Capture the cell that displays the provided text and extract its [X, Y] central coordinate. 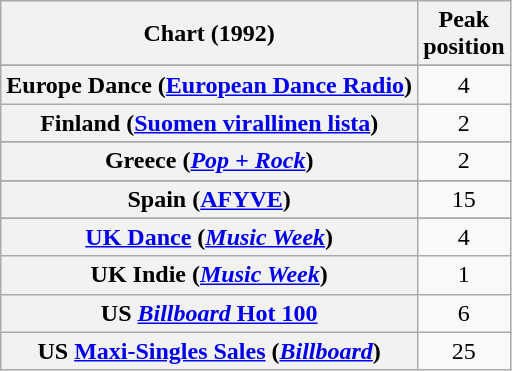
Greece (Pop + Rock) [210, 161]
25 [464, 351]
Peakposition [464, 34]
US Maxi-Singles Sales (Billboard) [210, 351]
Europe Dance (European Dance Radio) [210, 85]
UK Indie (Music Week) [210, 275]
US Billboard Hot 100 [210, 313]
Finland (Suomen virallinen lista) [210, 123]
15 [464, 199]
UK Dance (Music Week) [210, 237]
6 [464, 313]
Spain (AFYVE) [210, 199]
Chart (1992) [210, 34]
1 [464, 275]
